Identify which cell holds the provided text, then report its [x, y] central coordinate. 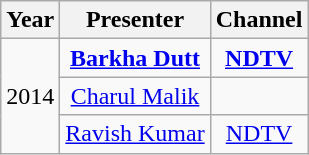
Barkha Dutt [135, 58]
Year [30, 20]
Presenter [135, 20]
2014 [30, 96]
Ravish Kumar [135, 134]
Channel [259, 20]
Charul Malik [135, 96]
